Identify which cell holds the provided text, then report its [x, y] central coordinate. 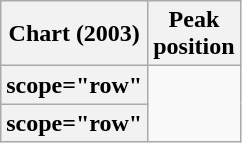
Peakposition [194, 34]
Chart (2003) [74, 34]
